For the text-containing cell, return its midpoint in [x, y] coordinate format. 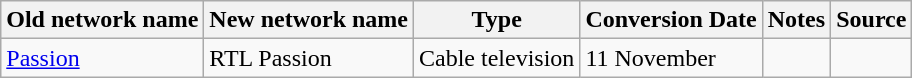
Source [872, 20]
Notes [796, 20]
Type [497, 20]
Conversion Date [671, 20]
Passion [102, 58]
RTL Passion [309, 58]
Old network name [102, 20]
Cable television [497, 58]
11 November [671, 58]
New network name [309, 20]
